For the text-containing cell, return its midpoint in [x, y] coordinate format. 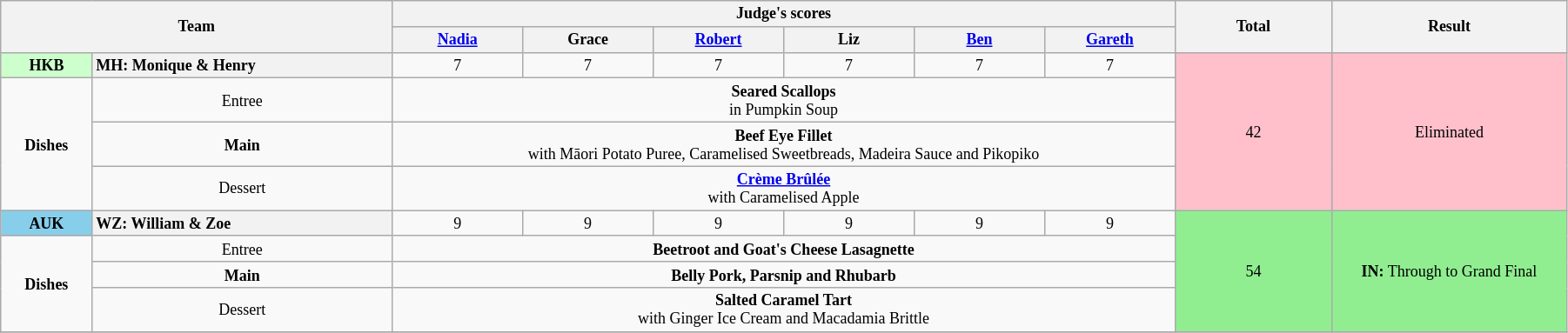
Crème Brûléewith Caramelised Apple [784, 188]
Ben [979, 39]
Belly Pork, Parsnip and Rhubarb [784, 275]
Eliminated [1449, 131]
Salted Caramel Tartwith Ginger Ice Cream and Macadamia Brittle [784, 310]
HKB [47, 65]
Liz [849, 39]
Beetroot and Goat's Cheese Lasagnette [784, 249]
Total [1253, 26]
Seared Scallopsin Pumpkin Soup [784, 101]
Nadia [458, 39]
Result [1449, 26]
Judge's scores [784, 14]
Robert [719, 39]
MH: Monique & Henry [242, 65]
42 [1253, 131]
Beef Eye Filletwith Māori Potato Puree, Caramelised Sweetbreads, Madeira Sauce and Pikopiko [784, 144]
Grace [588, 39]
WZ: William & Zoe [242, 223]
AUK [47, 223]
Team [197, 26]
IN: Through to Grand Final [1449, 271]
54 [1253, 271]
Gareth [1109, 39]
